Return [X, Y] of the center of cell containing provided text 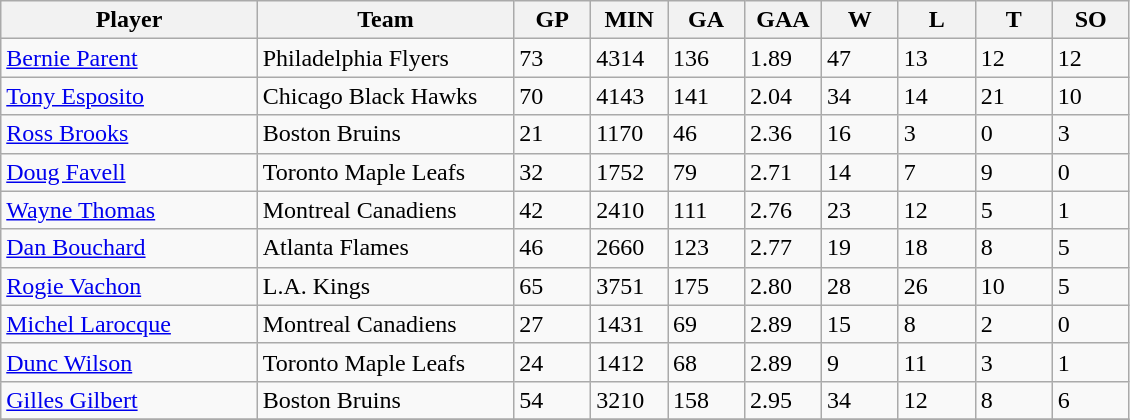
Chicago Black Hawks [385, 96]
Rogie Vachon [129, 286]
T [1014, 20]
1412 [630, 362]
Philadelphia Flyers [385, 58]
2660 [630, 248]
24 [552, 362]
Team [385, 20]
11 [936, 362]
Player [129, 20]
Bernie Parent [129, 58]
2.77 [782, 248]
Doug Favell [129, 172]
79 [706, 172]
32 [552, 172]
26 [936, 286]
Wayne Thomas [129, 210]
15 [860, 324]
W [860, 20]
18 [936, 248]
23 [860, 210]
2 [1014, 324]
158 [706, 400]
2.04 [782, 96]
65 [552, 286]
27 [552, 324]
47 [860, 58]
7 [936, 172]
68 [706, 362]
GA [706, 20]
1752 [630, 172]
2410 [630, 210]
141 [706, 96]
6 [1090, 400]
L.A. Kings [385, 286]
Ross Brooks [129, 134]
70 [552, 96]
2.36 [782, 134]
136 [706, 58]
111 [706, 210]
Dunc Wilson [129, 362]
4143 [630, 96]
GAA [782, 20]
2.71 [782, 172]
1431 [630, 324]
28 [860, 286]
1170 [630, 134]
SO [1090, 20]
1.89 [782, 58]
3210 [630, 400]
123 [706, 248]
13 [936, 58]
Atlanta Flames [385, 248]
3751 [630, 286]
Gilles Gilbert [129, 400]
Dan Bouchard [129, 248]
19 [860, 248]
GP [552, 20]
175 [706, 286]
73 [552, 58]
69 [706, 324]
42 [552, 210]
54 [552, 400]
4314 [630, 58]
2.95 [782, 400]
16 [860, 134]
2.80 [782, 286]
MIN [630, 20]
L [936, 20]
2.76 [782, 210]
Michel Larocque [129, 324]
Tony Esposito [129, 96]
